Locate the cell with the specified text and output its [X, Y] center coordinate. 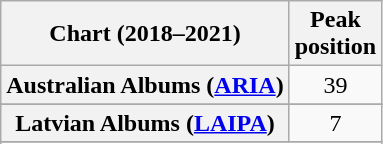
Peakposition [335, 34]
39 [335, 85]
Chart (2018–2021) [145, 34]
Australian Albums (ARIA) [145, 85]
7 [335, 123]
Latvian Albums (LAIPA) [145, 123]
